Identify which cell holds the provided text, then report its (X, Y) central coordinate. 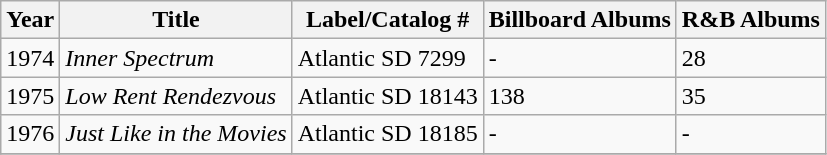
28 (750, 58)
Atlantic SD 7299 (388, 58)
138 (580, 96)
Atlantic SD 18143 (388, 96)
Low Rent Rendezvous (176, 96)
1976 (30, 134)
Title (176, 20)
R&B Albums (750, 20)
1974 (30, 58)
Just Like in the Movies (176, 134)
Atlantic SD 18185 (388, 134)
1975 (30, 96)
35 (750, 96)
Inner Spectrum (176, 58)
Year (30, 20)
Billboard Albums (580, 20)
Label/Catalog # (388, 20)
